Extract the [X, Y] coordinate from the center of the cell holding the provided text.  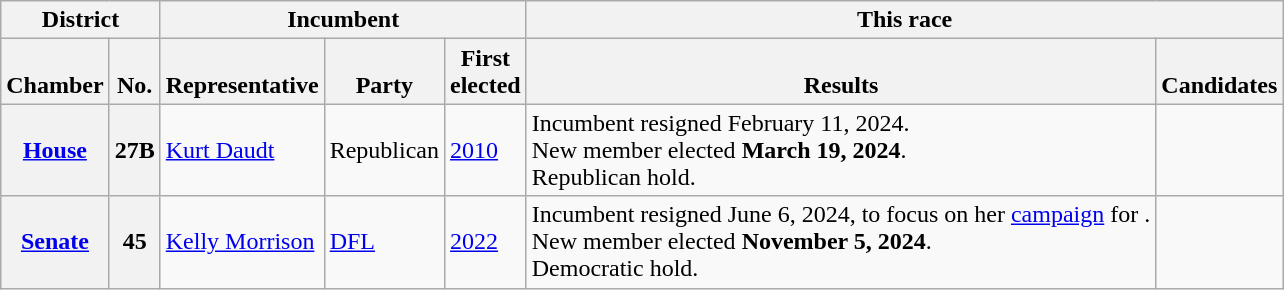
District [80, 20]
Chamber [55, 72]
DFL [384, 242]
45 [134, 242]
House [55, 150]
Kurt Daudt [242, 150]
Republican [384, 150]
This race [904, 20]
Incumbent resigned June 6, 2024, to focus on her campaign for .New member elected November 5, 2024.Democratic hold. [841, 242]
Firstelected [486, 72]
Senate [55, 242]
No. [134, 72]
Candidates [1220, 72]
2010 [486, 150]
Representative [242, 72]
Kelly Morrison [242, 242]
2022 [486, 242]
Party [384, 72]
27B [134, 150]
Results [841, 72]
Incumbent resigned February 11, 2024.New member elected March 19, 2024.Republican hold. [841, 150]
Incumbent [343, 20]
